Locate the cell with the specified text and output its [x, y] center coordinate. 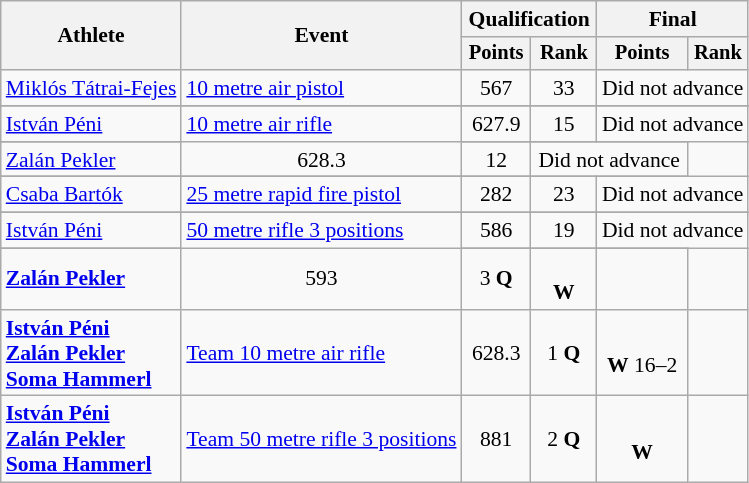
10 metre air rifle [321, 124]
23 [564, 195]
Event [321, 36]
Csaba Bartók [92, 195]
627.9 [496, 124]
Miklós Tátrai-Fejes [92, 88]
3 Q [496, 280]
282 [496, 195]
Final [673, 19]
Qualification [530, 19]
593 [321, 280]
Athlete [92, 36]
25 metre rapid fire pistol [321, 195]
19 [564, 231]
1 Q [564, 354]
W 16–2 [642, 354]
50 metre rifle 3 positions [321, 231]
33 [564, 88]
567 [496, 88]
12 [496, 160]
Team 10 metre air rifle [321, 354]
15 [564, 124]
586 [496, 231]
10 metre air pistol [321, 88]
Team 50 metre rifle 3 positions [321, 440]
881 [496, 440]
2 Q [564, 440]
